Scan for the cell matching the given text and deliver its [X, Y] coordinate at center. 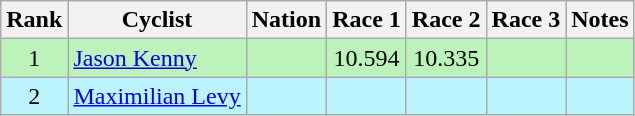
10.335 [446, 58]
Cyclist [157, 20]
1 [34, 58]
Rank [34, 20]
Jason Kenny [157, 58]
2 [34, 96]
Race 3 [526, 20]
Notes [600, 20]
Race 2 [446, 20]
10.594 [367, 58]
Maximilian Levy [157, 96]
Race 1 [367, 20]
Nation [286, 20]
